Scan for the cell matching the given text and deliver its (x, y) coordinate at center. 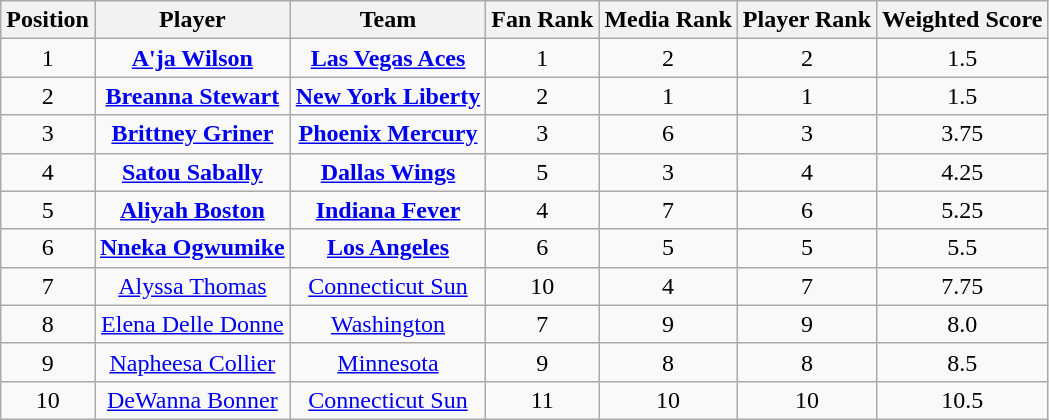
11 (542, 400)
Las Vegas Aces (388, 58)
4.25 (962, 172)
Player (192, 20)
Position (48, 20)
8.5 (962, 362)
Brittney Griner (192, 134)
Indiana Fever (388, 210)
Nneka Ogwumike (192, 248)
A'ja Wilson (192, 58)
Minnesota (388, 362)
8.0 (962, 324)
Napheesa Collier (192, 362)
5.25 (962, 210)
Washington (388, 324)
Satou Sabally (192, 172)
7.75 (962, 286)
Alyssa Thomas (192, 286)
Fan Rank (542, 20)
3.75 (962, 134)
10.5 (962, 400)
Dallas Wings (388, 172)
Player Rank (806, 20)
Los Angeles (388, 248)
New York Liberty (388, 96)
DeWanna Bonner (192, 400)
Elena Delle Donne (192, 324)
Team (388, 20)
5.5 (962, 248)
Breanna Stewart (192, 96)
Media Rank (668, 20)
Aliyah Boston (192, 210)
Weighted Score (962, 20)
Phoenix Mercury (388, 134)
